Scan for the cell matching the given text and deliver its (x, y) coordinate at center. 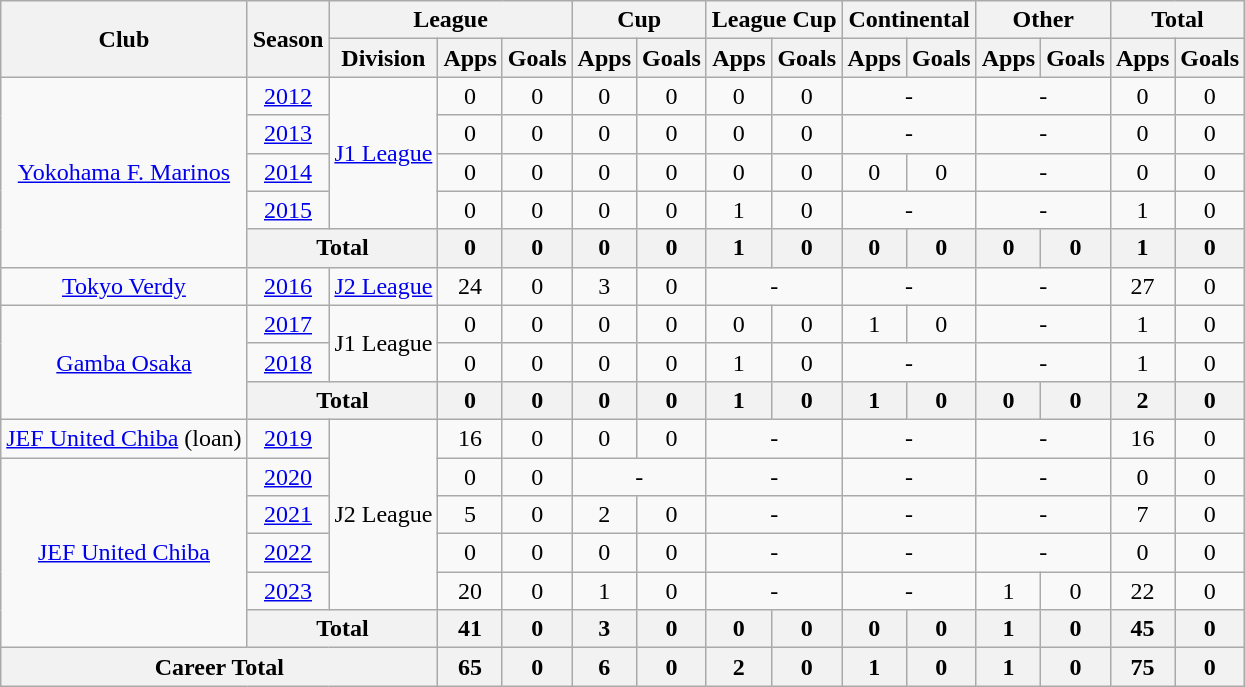
Gamba Osaka (124, 362)
2015 (288, 210)
5 (470, 515)
2018 (288, 362)
41 (470, 629)
2023 (288, 591)
2013 (288, 134)
2019 (288, 438)
JEF United Chiba (124, 553)
Cup (639, 20)
Tokyo Verdy (124, 286)
2022 (288, 553)
Club (124, 39)
20 (470, 591)
Continental (909, 20)
League (450, 20)
65 (470, 667)
Division (384, 58)
45 (1142, 629)
Yokohama F. Marinos (124, 172)
JEF United Chiba (loan) (124, 438)
7 (1142, 515)
2017 (288, 324)
75 (1142, 667)
2012 (288, 96)
2014 (288, 172)
2016 (288, 286)
22 (1142, 591)
Other (1043, 20)
Season (288, 39)
24 (470, 286)
Career Total (220, 667)
27 (1142, 286)
2021 (288, 515)
League Cup (774, 20)
6 (604, 667)
2020 (288, 477)
